Extract the [X, Y] coordinate from the center of the cell holding the provided text.  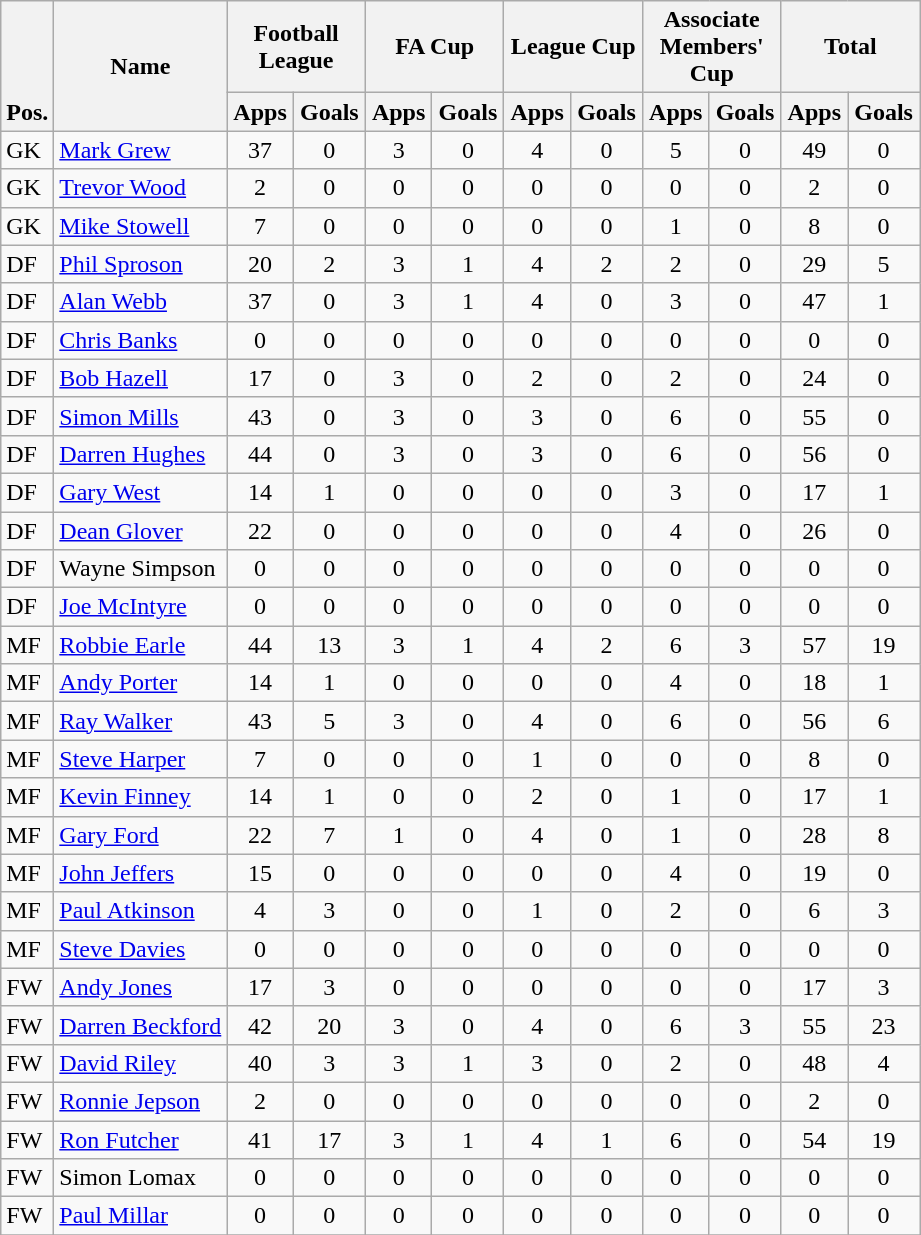
Ronnie Jepson [140, 1101]
15 [260, 873]
23 [884, 1025]
Darren Beckford [140, 1025]
Paul Atkinson [140, 911]
Phil Sproson [140, 264]
28 [814, 835]
Football League [296, 47]
Ray Walker [140, 721]
Andy Jones [140, 987]
Steve Davies [140, 949]
49 [814, 150]
57 [814, 645]
Andy Porter [140, 683]
Alan Webb [140, 302]
Gary West [140, 492]
Mike Stowell [140, 226]
Name [140, 66]
Darren Hughes [140, 454]
Steve Harper [140, 759]
Simon Lomax [140, 1178]
24 [814, 378]
47 [814, 302]
Ron Futcher [140, 1139]
54 [814, 1139]
29 [814, 264]
Pos. [28, 66]
Mark Grew [140, 150]
48 [814, 1063]
Paul Millar [140, 1216]
26 [814, 531]
Kevin Finney [140, 797]
41 [260, 1139]
Gary Ford [140, 835]
FA Cup [434, 47]
League Cup [574, 47]
Total [850, 47]
Chris Banks [140, 340]
Robbie Earle [140, 645]
David Riley [140, 1063]
Trevor Wood [140, 188]
40 [260, 1063]
Wayne Simpson [140, 569]
Simon Mills [140, 416]
John Jeffers [140, 873]
Dean Glover [140, 531]
13 [329, 645]
42 [260, 1025]
Bob Hazell [140, 378]
18 [814, 683]
Joe McIntyre [140, 607]
Associate Members' Cup [712, 47]
